Provide the (X, Y) coordinate of the cell's center where the given text is located.  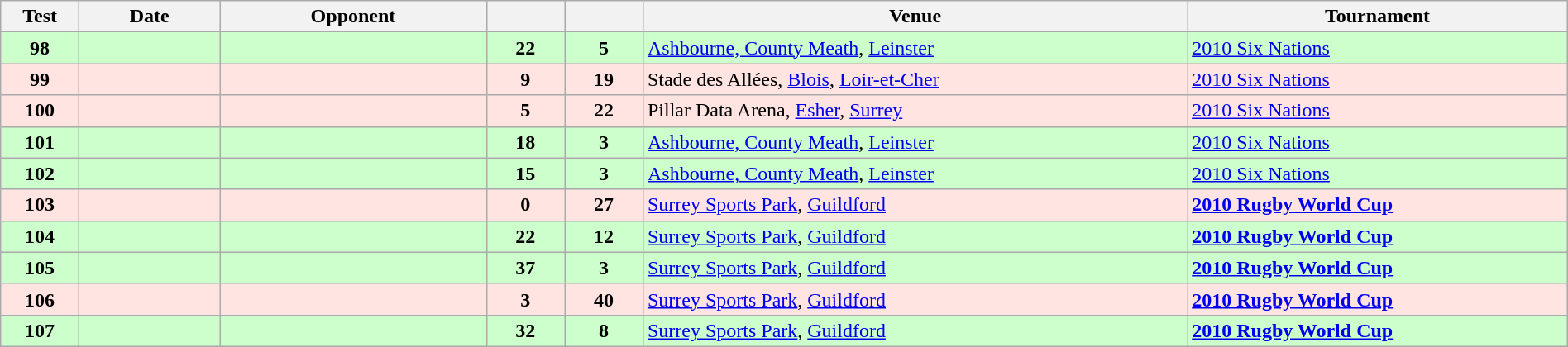
106 (40, 299)
Stade des Allées, Blois, Loir-et-Cher (915, 79)
Opponent (353, 17)
Date (149, 17)
0 (526, 205)
18 (526, 142)
104 (40, 236)
103 (40, 205)
99 (40, 79)
Tournament (1378, 17)
101 (40, 142)
19 (604, 79)
32 (526, 330)
40 (604, 299)
105 (40, 268)
8 (604, 330)
102 (40, 173)
27 (604, 205)
100 (40, 111)
107 (40, 330)
9 (526, 79)
12 (604, 236)
Venue (915, 17)
37 (526, 268)
98 (40, 48)
15 (526, 173)
Test (40, 17)
Pillar Data Arena, Esher, Surrey (915, 111)
